From the cell containing the given text, extract its center point as [x, y] coordinate. 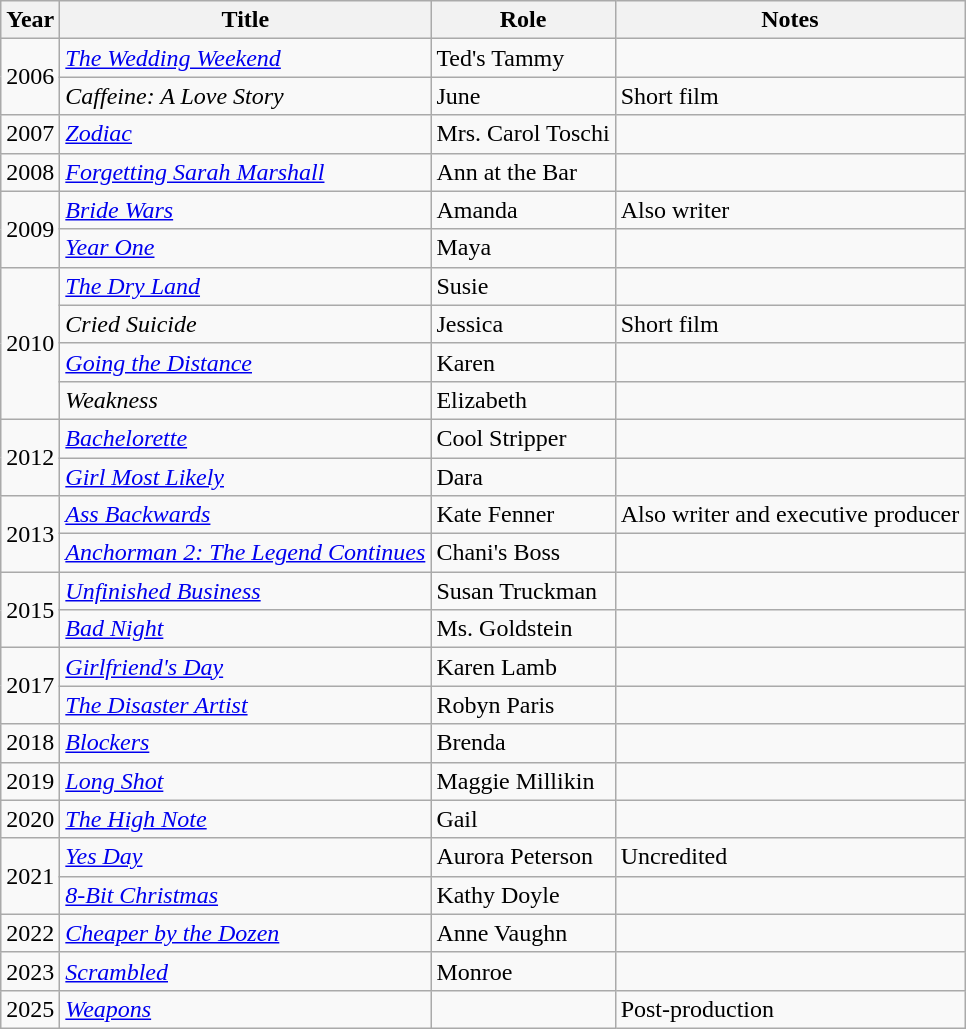
Maya [523, 248]
The Dry Land [246, 286]
Post-production [790, 1009]
2019 [30, 781]
Year [30, 20]
2010 [30, 343]
Ann at the Bar [523, 172]
Girl Most Likely [246, 477]
Weapons [246, 1009]
Chani's Boss [523, 553]
Zodiac [246, 134]
Ms. Goldstein [523, 629]
Long Shot [246, 781]
Role [523, 20]
Jessica [523, 324]
2025 [30, 1009]
2012 [30, 457]
2006 [30, 77]
The Disaster Artist [246, 705]
Gail [523, 819]
2013 [30, 534]
Robyn Paris [523, 705]
Elizabeth [523, 400]
Also writer and executive producer [790, 515]
2008 [30, 172]
Unfinished Business [246, 591]
Karen Lamb [523, 667]
The Wedding Weekend [246, 58]
Year One [246, 248]
The High Note [246, 819]
Girlfriend's Day [246, 667]
Susan Truckman [523, 591]
Bad Night [246, 629]
Caffeine: A Love Story [246, 96]
Blockers [246, 743]
8-Bit Christmas [246, 895]
Forgetting Sarah Marshall [246, 172]
Cheaper by the Dozen [246, 933]
Scrambled [246, 971]
Anchorman 2: The Legend Continues [246, 553]
2018 [30, 743]
2009 [30, 229]
2022 [30, 933]
2017 [30, 686]
2023 [30, 971]
Weakness [246, 400]
Going the Distance [246, 362]
Yes Day [246, 857]
Ass Backwards [246, 515]
Title [246, 20]
Cool Stripper [523, 438]
2021 [30, 876]
Bachelorette [246, 438]
Kathy Doyle [523, 895]
Maggie Millikin [523, 781]
Kate Fenner [523, 515]
Uncredited [790, 857]
Also writer [790, 210]
Notes [790, 20]
Aurora Peterson [523, 857]
Monroe [523, 971]
Amanda [523, 210]
Brenda [523, 743]
Susie [523, 286]
2015 [30, 610]
2007 [30, 134]
June [523, 96]
Karen [523, 362]
Cried Suicide [246, 324]
Mrs. Carol Toschi [523, 134]
Anne Vaughn [523, 933]
2020 [30, 819]
Ted's Tammy [523, 58]
Bride Wars [246, 210]
Dara [523, 477]
